Provide the [x, y] coordinate of the cell's center where the given text is located.  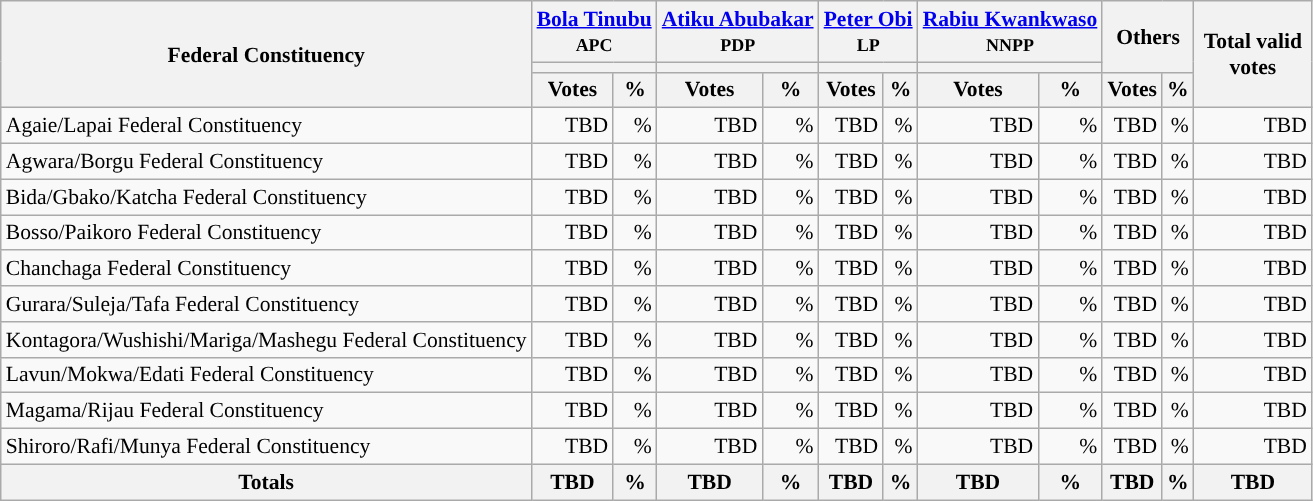
Bosso/Paikoro Federal Constituency [266, 233]
Gurara/Suleja/Tafa Federal Constituency [266, 304]
Federal Constituency [266, 54]
Agwara/Borgu Federal Constituency [266, 162]
Lavun/Mokwa/Edati Federal Constituency [266, 375]
Total valid votes [1253, 54]
Rabiu KwankwasoNNPP [1010, 32]
Atiku AbubakarPDP [738, 32]
Magama/Rijau Federal Constituency [266, 411]
Bola TinubuAPC [594, 32]
Agaie/Lapai Federal Constituency [266, 126]
Shiroro/Rafi/Munya Federal Constituency [266, 447]
Bida/Gbako/Katcha Federal Constituency [266, 197]
Totals [266, 482]
Chanchaga Federal Constituency [266, 269]
Peter ObiLP [868, 32]
Others [1148, 36]
Kontagora/Wushishi/Mariga/Mashegu Federal Constituency [266, 340]
